From the cell containing the given text, extract its center point as (x, y) coordinate. 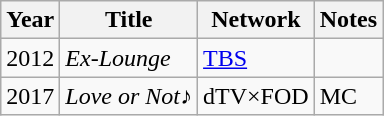
TBS (256, 58)
Year (30, 20)
Network (256, 20)
Ex-Lounge (129, 58)
2012 (30, 58)
dTV×FOD (256, 96)
MC (348, 96)
Notes (348, 20)
2017 (30, 96)
Title (129, 20)
Love or Not♪ (129, 96)
